Extract the (x, y) coordinate from the center of the cell holding the provided text.  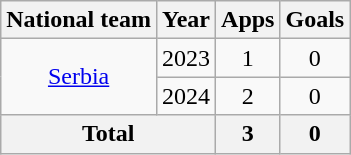
3 (248, 134)
Year (186, 20)
Apps (248, 20)
Total (108, 134)
2 (248, 96)
National team (79, 20)
1 (248, 58)
2024 (186, 96)
Serbia (79, 77)
2023 (186, 58)
Goals (315, 20)
